Pinpoint the cell where the given text exists, returning its (X, Y) midpoint coordinate. 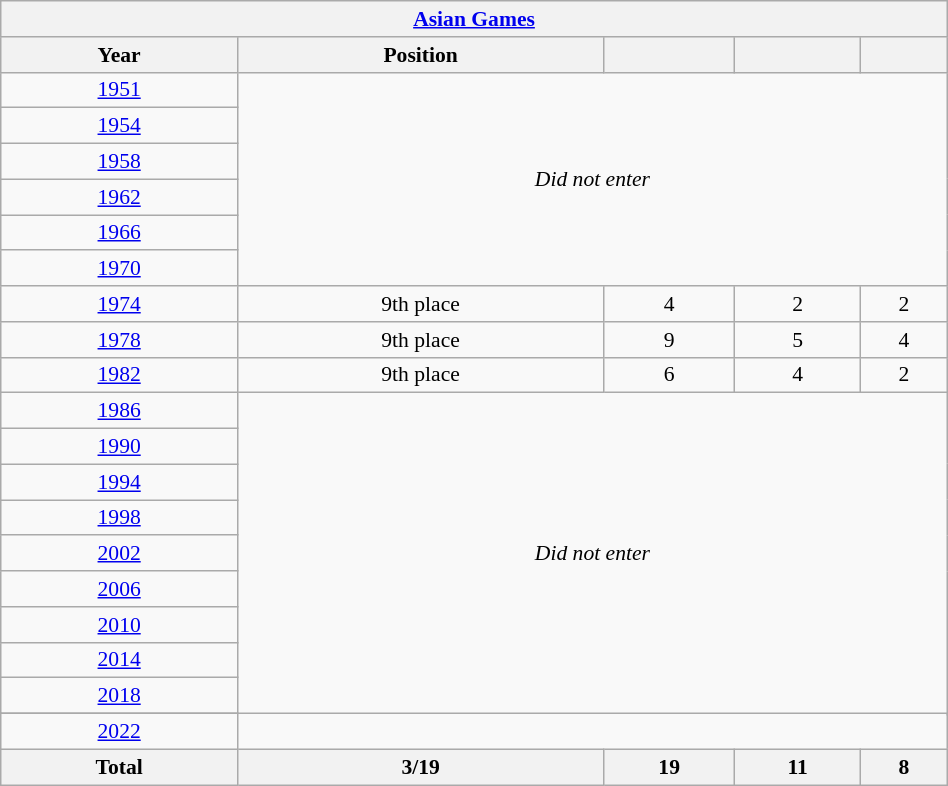
5 (798, 340)
8 (904, 767)
1951 (120, 90)
1958 (120, 162)
Total (120, 767)
1982 (120, 375)
19 (670, 767)
1998 (120, 518)
3/19 (421, 767)
Position (421, 55)
1954 (120, 126)
11 (798, 767)
2010 (120, 625)
1966 (120, 233)
1974 (120, 304)
1990 (120, 447)
2018 (120, 696)
9 (670, 340)
1978 (120, 340)
1962 (120, 197)
2002 (120, 554)
6 (670, 375)
2022 (120, 732)
1970 (120, 269)
2014 (120, 660)
Asian Games (474, 19)
1986 (120, 411)
1994 (120, 482)
Year (120, 55)
2006 (120, 589)
